Find where the given text appears and provide that cell's center as (X, Y) coordinate. 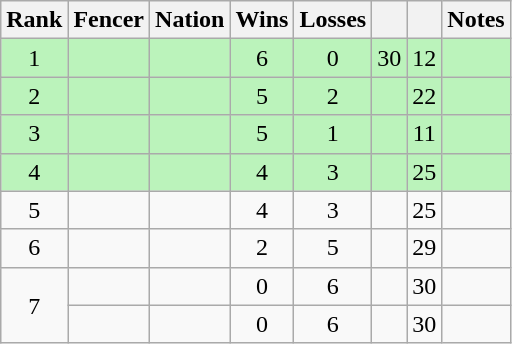
Losses (333, 20)
Nation (190, 20)
11 (424, 134)
Wins (262, 20)
7 (34, 305)
12 (424, 58)
Notes (476, 20)
Rank (34, 20)
29 (424, 248)
22 (424, 96)
Fencer (109, 20)
